Detect which cell encompasses the target text, then output its [X, Y] center coordinate. 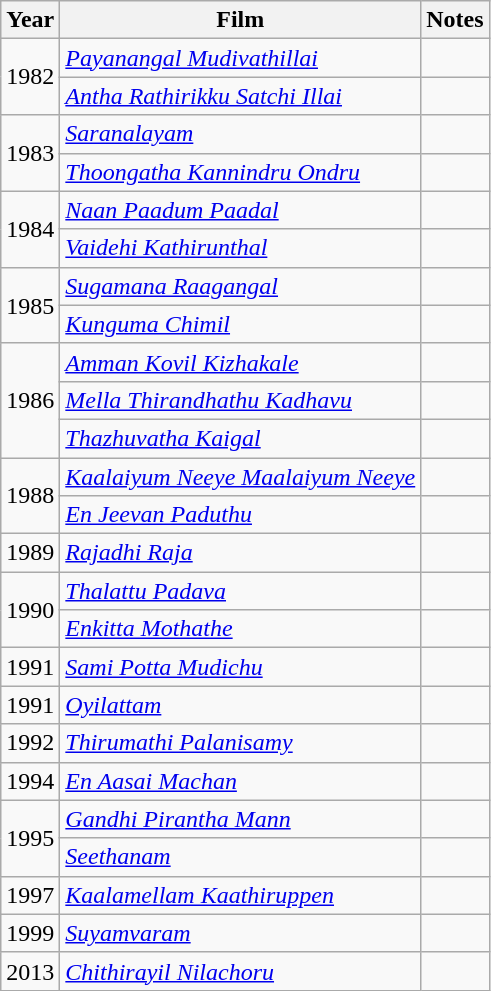
Kaalamellam Kaathiruppen [240, 895]
1999 [30, 933]
Rajadhi Raja [240, 553]
Naan Paadum Paadal [240, 210]
1985 [30, 305]
En Jeevan Paduthu [240, 515]
En Aasai Machan [240, 781]
Kaalaiyum Neeye Maalaiyum Neeye [240, 477]
Enkitta Mothathe [240, 629]
Oyilattam [240, 705]
1986 [30, 400]
Antha Rathirikku Satchi Illai [240, 96]
1982 [30, 77]
1994 [30, 781]
Mella Thirandhathu Kadhavu [240, 400]
Sugamana Raagangal [240, 286]
Thoongatha Kannindru Ondru [240, 172]
Film [240, 20]
2013 [30, 971]
Thirumathi Palanisamy [240, 743]
Year [30, 20]
Thalattu Padava [240, 591]
1988 [30, 496]
Suyamvaram [240, 933]
1995 [30, 838]
1990 [30, 610]
1984 [30, 229]
Gandhi Pirantha Mann [240, 819]
1989 [30, 553]
Seethanam [240, 857]
1983 [30, 153]
Thazhuvatha Kaigal [240, 438]
1992 [30, 743]
1997 [30, 895]
Sami Potta Mudichu [240, 667]
Amman Kovil Kizhakale [240, 362]
Kunguma Chimil [240, 324]
Vaidehi Kathirunthal [240, 248]
Payanangal Mudivathillai [240, 58]
Chithirayil Nilachoru [240, 971]
Saranalayam [240, 134]
Notes [455, 20]
